Identify which cell holds the provided text, then report its (x, y) central coordinate. 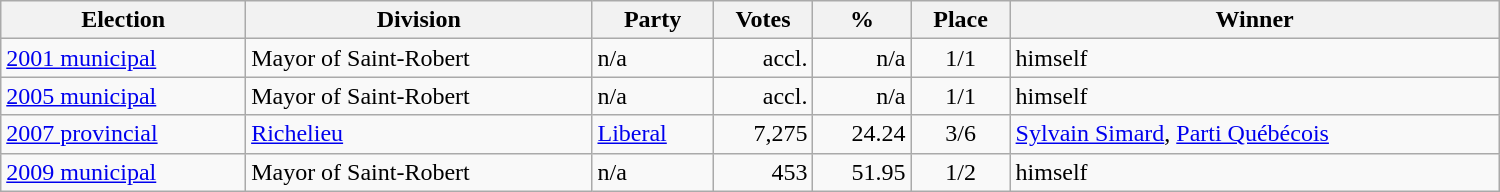
Richelieu (419, 134)
Sylvain Simard, Parti Québécois (1254, 134)
24.24 (862, 134)
Division (419, 20)
453 (763, 172)
2009 municipal (124, 172)
Liberal (652, 134)
51.95 (862, 172)
1/2 (960, 172)
Place (960, 20)
3/6 (960, 134)
Winner (1254, 20)
2001 municipal (124, 58)
% (862, 20)
2007 provincial (124, 134)
Votes (763, 20)
Election (124, 20)
Party (652, 20)
7,275 (763, 134)
2005 municipal (124, 96)
